For the text-containing cell, return its midpoint in (X, Y) coordinate format. 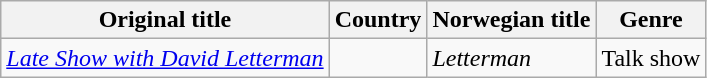
Norwegian title (512, 20)
Late Show with David Letterman (165, 58)
Original title (165, 20)
Genre (651, 20)
Talk show (651, 58)
Letterman (512, 58)
Country (378, 20)
